From the cell containing the given text, extract its center point as [x, y] coordinate. 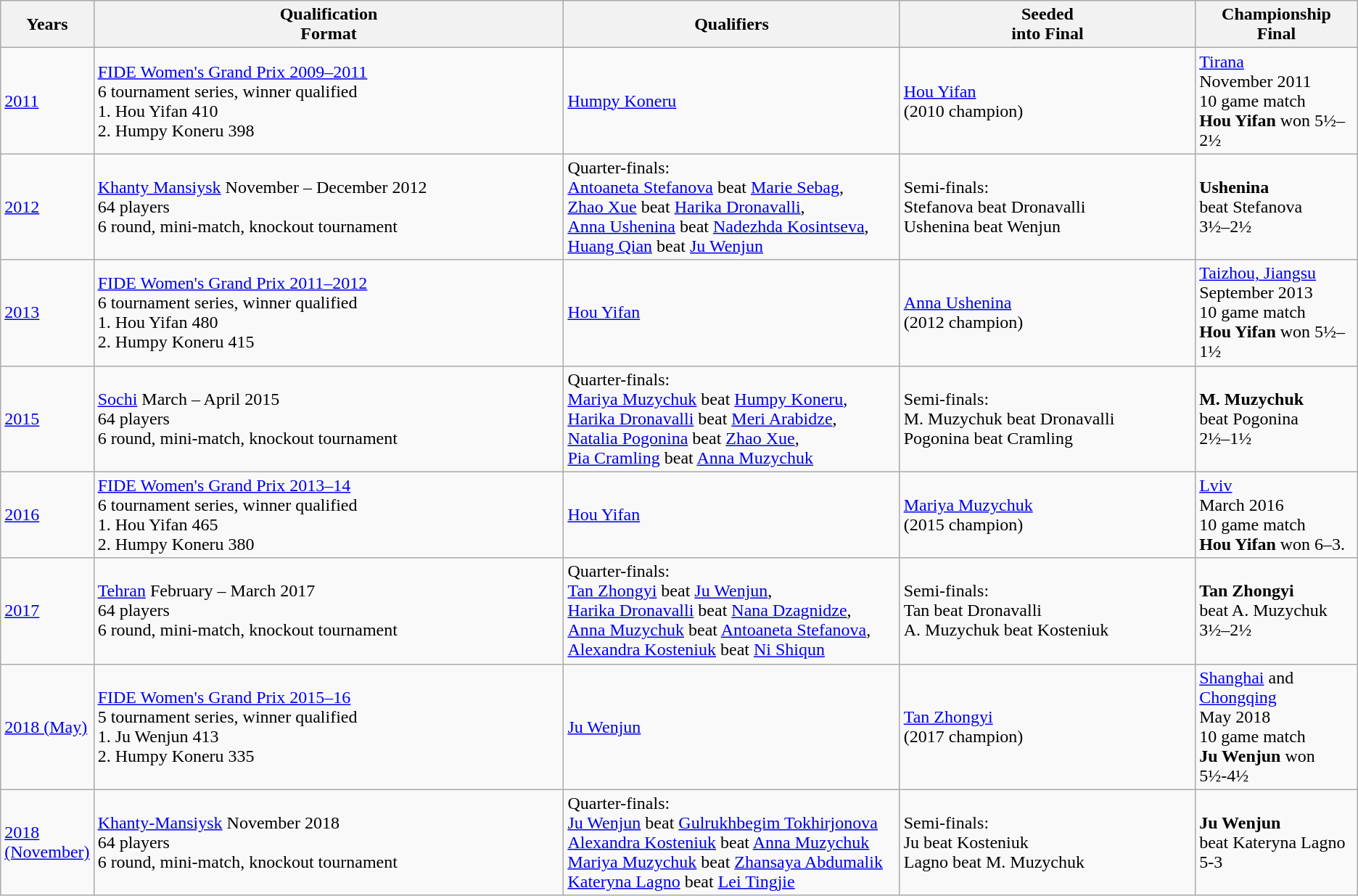
2017 [47, 611]
Khanty-Mansiysk November 201864 players6 round, mini-match, knockout tournament [329, 842]
Shanghai and ChongqingMay 201810 game matchJu Wenjun won 5½-4½ [1277, 727]
2015 [47, 419]
Khanty Mansiysk November – December 201264 players6 round, mini-match, knockout tournament [329, 207]
Ju Wenjunbeat Kateryna Lagno5-3 [1277, 842]
2018 (November) [47, 842]
FIDE Women's Grand Prix 2015–165 tournament series, winner qualified1. Ju Wenjun 4132. Humpy Koneru 335 [329, 727]
TiranaNovember 201110 game matchHou Yifan won 5½–2½ [1277, 101]
Tan Zhongyi(2017 champion) [1048, 727]
FIDE Women's Grand Prix 2011–20126 tournament series, winner qualified1. Hou Yifan 4802. Humpy Koneru 415 [329, 313]
M. Muzychukbeat Pogonina2½–1½ [1277, 419]
FIDE Women's Grand Prix 2009–20116 tournament series, winner qualified1. Hou Yifan 4102. Humpy Koneru 398 [329, 101]
QualificationFormat [329, 25]
Quarter-finals:Antoaneta Stefanova beat Marie Sebag,Zhao Xue beat Harika Dronavalli,Anna Ushenina beat Nadezhda Kosintseva,Huang Qian beat Ju Wenjun [731, 207]
FIDE Women's Grand Prix 2013–146 tournament series, winner qualified1. Hou Yifan 4652. Humpy Koneru 380 [329, 515]
Ju Wenjun [731, 727]
LvivMarch 201610 game matchHou Yifan won 6–3. [1277, 515]
Quarter-finals:Mariya Muzychuk beat Humpy Koneru,Harika Dronavalli beat Meri Arabidze,Natalia Pogonina beat Zhao Xue,Pia Cramling beat Anna Muzychuk [731, 419]
Tan Zhongyibeat A. Muzychuk3½–2½ [1277, 611]
Mariya Muzychuk(2015 champion) [1048, 515]
2018 (May) [47, 727]
Sochi March – April 201564 players6 round, mini-match, knockout tournament [329, 419]
Taizhou, JiangsuSeptember 201310 game matchHou Yifan won 5½–1½ [1277, 313]
Qualifiers [731, 25]
Seededinto Final [1048, 25]
Hou Yifan(2010 champion) [1048, 101]
Usheninabeat Stefanova3½–2½ [1277, 207]
Humpy Koneru [731, 101]
2016 [47, 515]
Anna Ushenina(2012 champion) [1048, 313]
Years [47, 25]
Tehran February – March 201764 players6 round, mini-match, knockout tournament [329, 611]
Semi-finals:Stefanova beat DronavalliUshenina beat Wenjun [1048, 207]
2011 [47, 101]
Semi-finals:Ju beat KosteniukLagno beat M. Muzychuk [1048, 842]
2013 [47, 313]
2012 [47, 207]
Semi-finals:Tan beat DronavalliA. Muzychuk beat Kosteniuk [1048, 611]
ChampionshipFinal [1277, 25]
Semi-finals:M. Muzychuk beat DronavalliPogonina beat Cramling [1048, 419]
